From the cell containing the given text, extract its center point as (X, Y) coordinate. 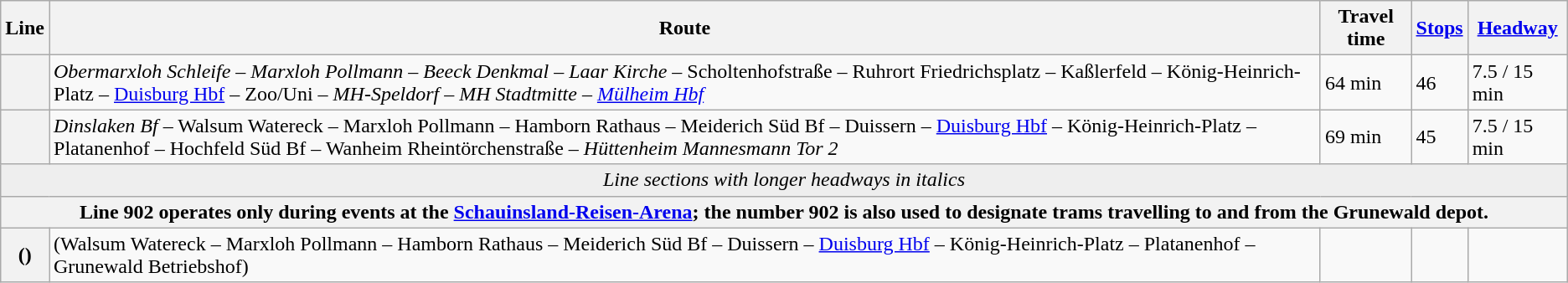
46 (1439, 82)
Route (684, 28)
Travel time (1365, 28)
Stops (1439, 28)
Headway (1518, 28)
Line (25, 28)
64 min (1365, 82)
69 min (1365, 137)
45 (1439, 137)
Line sections with longer headways in italics (784, 180)
() (25, 255)
